Search for the cell housing the specified text and yield its [X, Y] center coordinate. 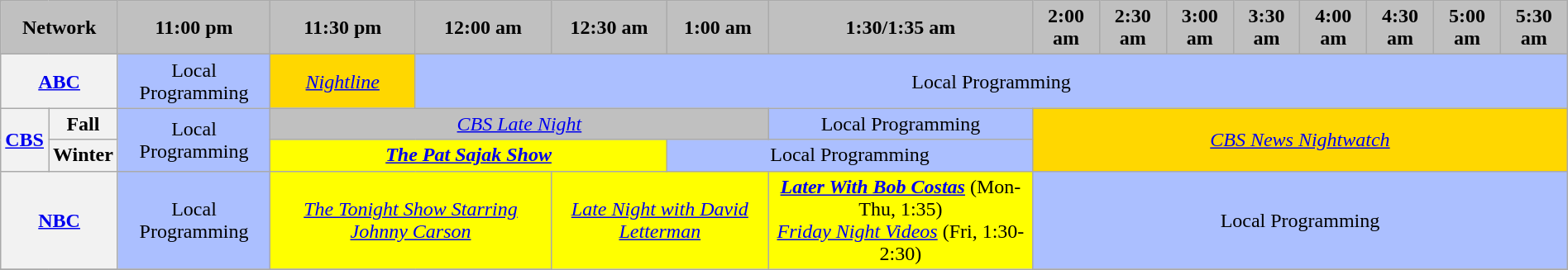
Network [60, 28]
3:00 am [1199, 28]
Winter [83, 155]
Fall [83, 124]
5:00 am [1467, 28]
Late Night with David Letterman [660, 220]
The Tonight Show Starring Johnny Carson [411, 220]
NBC [60, 220]
2:30 am [1133, 28]
1:00 am [718, 28]
4:30 am [1401, 28]
Later With Bob Costas (Mon-Thu, 1:35) Friday Night Videos (Fri, 1:30-2:30) [900, 220]
The Pat Sajak Show [469, 155]
ABC [60, 81]
4:00 am [1333, 28]
3:30 am [1267, 28]
11:00 pm [194, 28]
1:30/1:35 am [900, 28]
Nightline [342, 81]
12:00 am [483, 28]
12:30 am [609, 28]
CBS [25, 140]
11:30 pm [342, 28]
CBS Late Night [519, 124]
5:30 am [1533, 28]
CBS News Nightwatch [1300, 140]
2:00 am [1067, 28]
